Extract the (x, y) coordinate from the center of the cell holding the provided text.  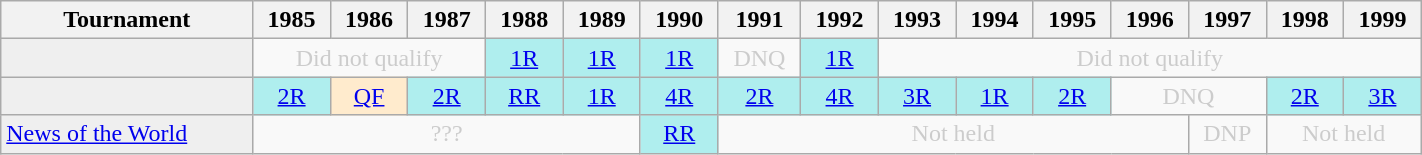
1995 (1072, 20)
News of the World (127, 134)
1989 (602, 20)
1994 (995, 20)
??? (447, 134)
1997 (1227, 20)
1992 (840, 20)
Tournament (127, 20)
1999 (1383, 20)
QF (369, 96)
1993 (917, 20)
DNP (1227, 134)
1996 (1150, 20)
1990 (679, 20)
1985 (292, 20)
1987 (447, 20)
1988 (524, 20)
1986 (369, 20)
1991 (760, 20)
1998 (1305, 20)
